Search for the cell housing the specified text and yield its (X, Y) center coordinate. 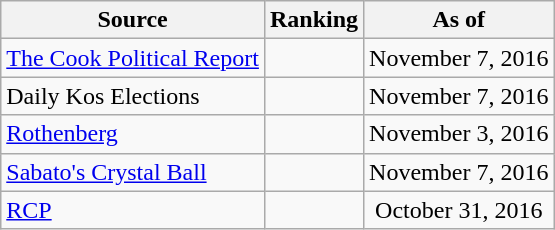
Rothenberg (133, 134)
Ranking (314, 20)
Source (133, 20)
November 3, 2016 (459, 134)
As of (459, 20)
RCP (133, 210)
The Cook Political Report (133, 58)
Sabato's Crystal Ball (133, 172)
Daily Kos Elections (133, 96)
October 31, 2016 (459, 210)
